Extract the [X, Y] coordinate from the center of the cell holding the provided text.  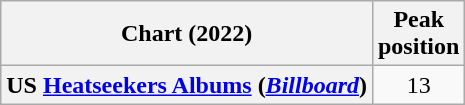
US Heatseekers Albums (Billboard) [187, 85]
Peakposition [418, 34]
Chart (2022) [187, 34]
13 [418, 85]
